Detect which cell encompasses the target text, then output its [X, Y] center coordinate. 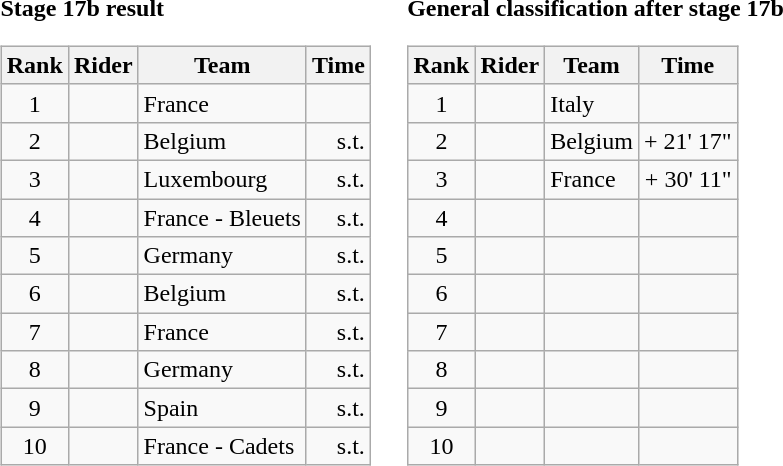
Luxembourg [222, 179]
+ 30' 11" [688, 179]
Italy [592, 103]
+ 21' 17" [688, 141]
France - Bleuets [222, 217]
Spain [222, 408]
France - Cadets [222, 446]
